Search for the cell housing the specified text and yield its [x, y] center coordinate. 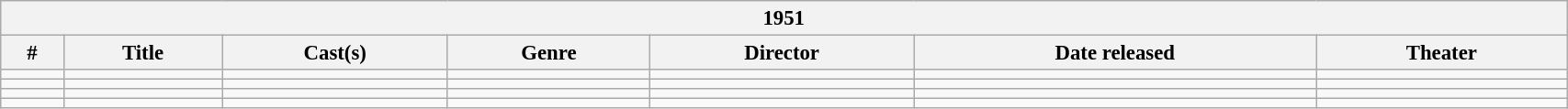
Title [143, 53]
# [32, 53]
Cast(s) [334, 53]
Director [783, 53]
Date released [1115, 53]
1951 [784, 18]
Genre [548, 53]
Theater [1442, 53]
